Identify which cell holds the provided text, then report its [x, y] central coordinate. 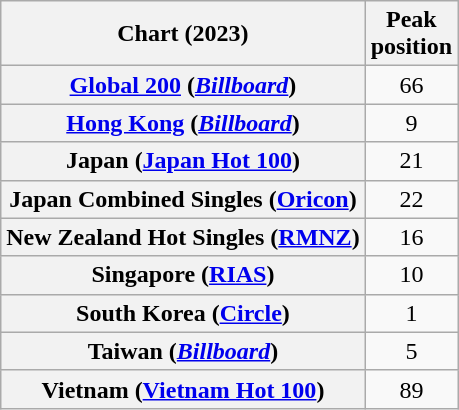
Global 200 (Billboard) [183, 85]
Hong Kong (Billboard) [183, 123]
South Korea (Circle) [183, 313]
Taiwan (Billboard) [183, 351]
66 [411, 85]
Japan Combined Singles (Oricon) [183, 199]
10 [411, 275]
Japan (Japan Hot 100) [183, 161]
Singapore (RIAS) [183, 275]
5 [411, 351]
9 [411, 123]
New Zealand Hot Singles (RMNZ) [183, 237]
1 [411, 313]
22 [411, 199]
21 [411, 161]
16 [411, 237]
Chart (2023) [183, 34]
89 [411, 389]
Vietnam (Vietnam Hot 100) [183, 389]
Peakposition [411, 34]
